Search for the cell housing the specified text and yield its [x, y] center coordinate. 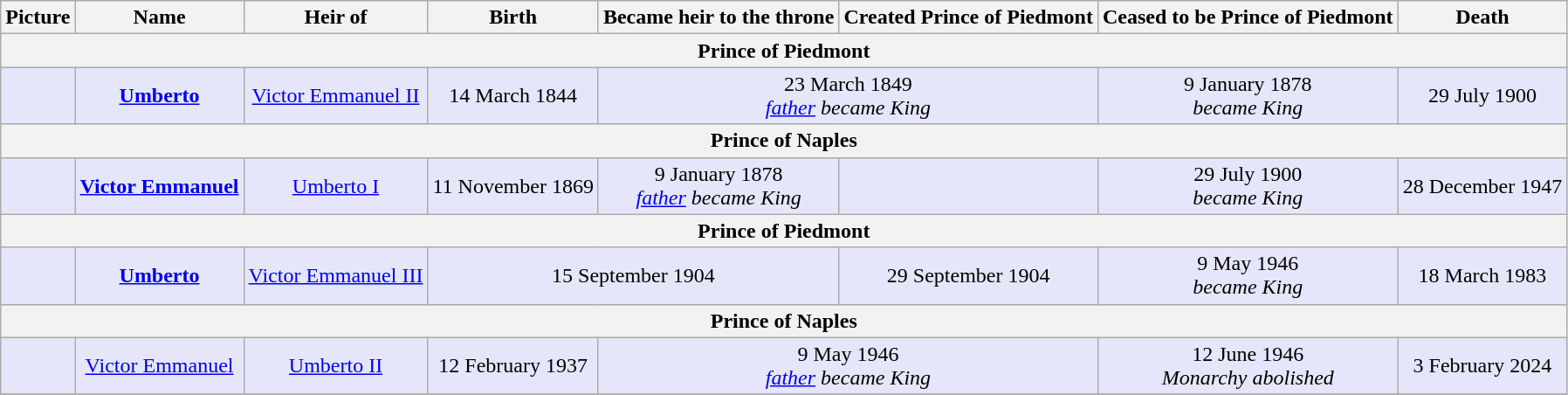
Birth [513, 17]
23 March 1849father became King [848, 96]
9 January 1878became King [1248, 96]
Umberto I [335, 185]
29 July 1900 [1482, 96]
Name [159, 17]
Death [1482, 17]
3 February 2024 [1482, 365]
Heir of [335, 17]
Ceased to be Prince of Piedmont [1248, 17]
28 December 1947 [1482, 185]
9 May 1946father became King [848, 365]
29 September 1904 [969, 276]
Became heir to the throne [718, 17]
12 February 1937 [513, 365]
15 September 1904 [634, 276]
Umberto II [335, 365]
29 July 1900became King [1248, 185]
12 June 1946Monarchy abolished [1248, 365]
Picture [38, 17]
18 March 1983 [1482, 276]
Victor Emmanuel III [335, 276]
Victor Emmanuel II [335, 96]
14 March 1844 [513, 96]
9 May 1946became King [1248, 276]
9 January 1878father became King [718, 185]
Created Prince of Piedmont [969, 17]
11 November 1869 [513, 185]
